Search for the cell housing the specified text and yield its [x, y] center coordinate. 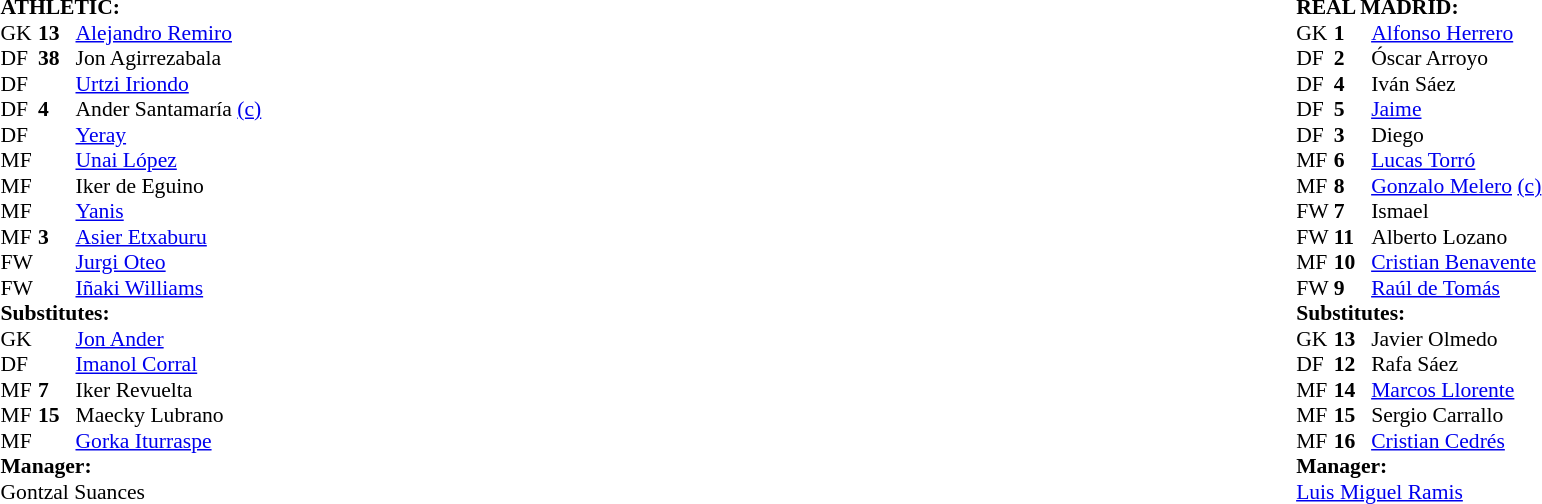
16 [1353, 441]
Javier Olmedo [1456, 339]
8 [1353, 186]
Jon Agirrezabala [169, 59]
Gorka Iturraspe [169, 441]
Unai López [169, 161]
Alberto Lozano [1456, 237]
12 [1353, 365]
Iván Sáez [1456, 84]
1 [1353, 33]
Asier Etxaburu [169, 237]
Maecky Lubrano [169, 415]
Sergio Carrallo [1456, 415]
14 [1353, 390]
Yanis [169, 211]
Óscar Arroyo [1456, 59]
Lucas Torró [1456, 161]
Iker de Eguino [169, 186]
2 [1353, 59]
9 [1353, 288]
5 [1353, 109]
Imanol Corral [169, 365]
11 [1353, 237]
Ismael [1456, 211]
Alfonso Herrero [1456, 33]
Urtzi Iriondo [169, 84]
Cristian Cedrés [1456, 441]
Jon Ander [169, 339]
Cristian Benavente [1456, 263]
Iñaki Williams [169, 288]
Jaime [1456, 109]
Marcos Llorente [1456, 390]
Ander Santamaría (c) [169, 109]
Jurgi Oteo [169, 263]
Raúl de Tomás [1456, 288]
38 [57, 59]
Diego [1456, 135]
Rafa Sáez [1456, 365]
Yeray [169, 135]
10 [1353, 263]
Iker Revuelta [169, 390]
6 [1353, 161]
Gonzalo Melero (c) [1456, 186]
Alejandro Remiro [169, 33]
